Extract the [X, Y] coordinate from the center of the cell holding the provided text.  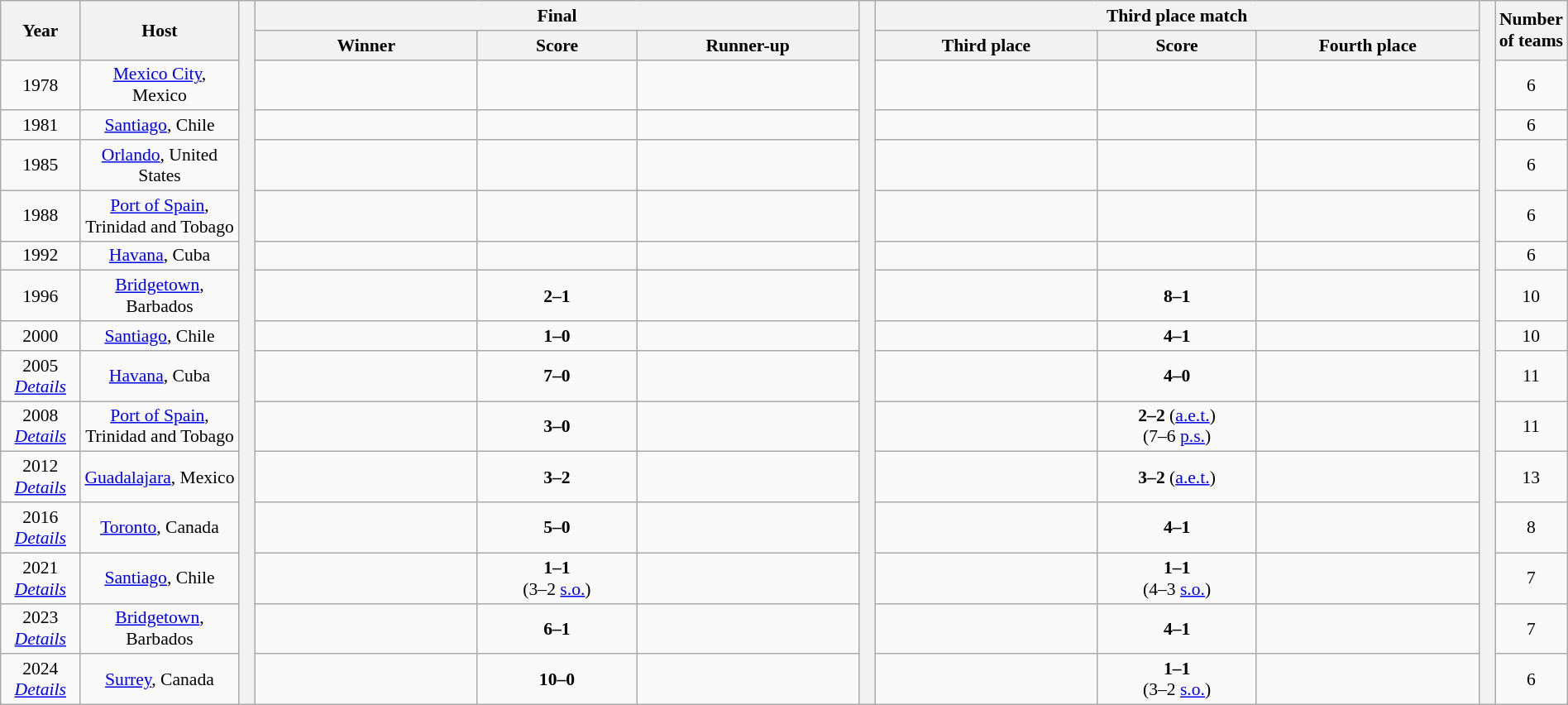
2–2 (a.e.t.)(7–6 p.s.) [1177, 427]
2000 [41, 336]
Third place match [1177, 16]
Final [557, 16]
Third place [986, 46]
Winner [366, 46]
1–1(4–3 s.o.) [1177, 578]
Number of teams [1532, 30]
Year [41, 30]
3–2 (a.e.t.) [1177, 477]
2008Details [41, 427]
2–1 [557, 296]
2021Details [41, 578]
3–2 [557, 477]
1996 [41, 296]
Mexico City, Mexico [160, 84]
Orlando, United States [160, 165]
2012Details [41, 477]
1–0 [557, 336]
Fourth place [1368, 46]
2023Details [41, 629]
2005Details [41, 376]
2016Details [41, 528]
10–0 [557, 680]
1985 [41, 165]
2024Details [41, 680]
1978 [41, 84]
Surrey, Canada [160, 680]
Guadalajara, Mexico [160, 477]
5–0 [557, 528]
8–1 [1177, 296]
3–0 [557, 427]
8 [1532, 528]
Runner-up [748, 46]
13 [1532, 477]
Host [160, 30]
1981 [41, 126]
6–1 [557, 629]
Toronto, Canada [160, 528]
1992 [41, 256]
1988 [41, 215]
4–0 [1177, 376]
7–0 [557, 376]
